Extract the (X, Y) coordinate from the center of the cell holding the provided text.  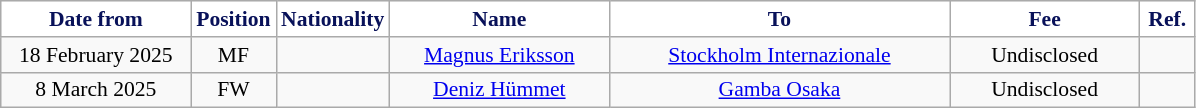
Magnus Eriksson (499, 55)
18 February 2025 (96, 55)
8 March 2025 (96, 90)
MF (234, 55)
Stockholm Internazionale (779, 55)
Deniz Hümmet (499, 90)
Date from (96, 19)
FW (234, 90)
Fee (1045, 19)
Name (499, 19)
To (779, 19)
Gamba Osaka (779, 90)
Nationality (332, 19)
Ref. (1168, 19)
Position (234, 19)
